Return the (X, Y) coordinate for the center point of the cell that contains the specified text.  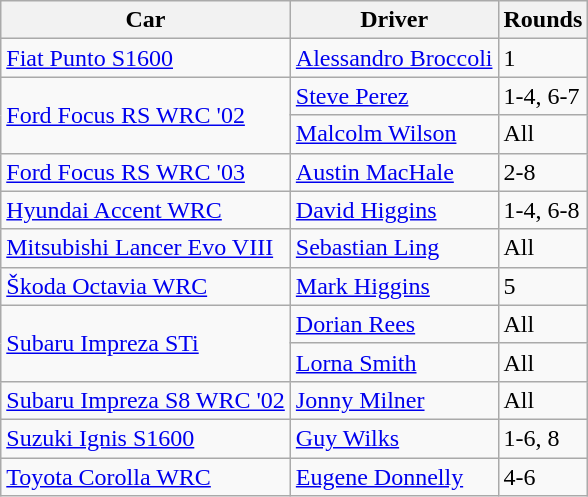
5 (543, 286)
Subaru Impreza S8 WRC '02 (146, 400)
Guy Wilks (394, 438)
Mitsubishi Lancer Evo VIII (146, 248)
Eugene Donnelly (394, 477)
1 (543, 58)
David Higgins (394, 210)
4-6 (543, 477)
1-4, 6-7 (543, 96)
Škoda Octavia WRC (146, 286)
Steve Perez (394, 96)
Dorian Rees (394, 324)
Rounds (543, 20)
Ford Focus RS WRC '02 (146, 115)
Toyota Corolla WRC (146, 477)
Hyundai Accent WRC (146, 210)
Sebastian Ling (394, 248)
Car (146, 20)
2-8 (543, 172)
Suzuki Ignis S1600 (146, 438)
Driver (394, 20)
Lorna Smith (394, 362)
Ford Focus RS WRC '03 (146, 172)
Malcolm Wilson (394, 134)
1-6, 8 (543, 438)
Jonny Milner (394, 400)
Fiat Punto S1600 (146, 58)
Subaru Impreza STi (146, 343)
1-4, 6-8 (543, 210)
Alessandro Broccoli (394, 58)
Mark Higgins (394, 286)
Austin MacHale (394, 172)
